Search for the cell housing the specified text and yield its (X, Y) center coordinate. 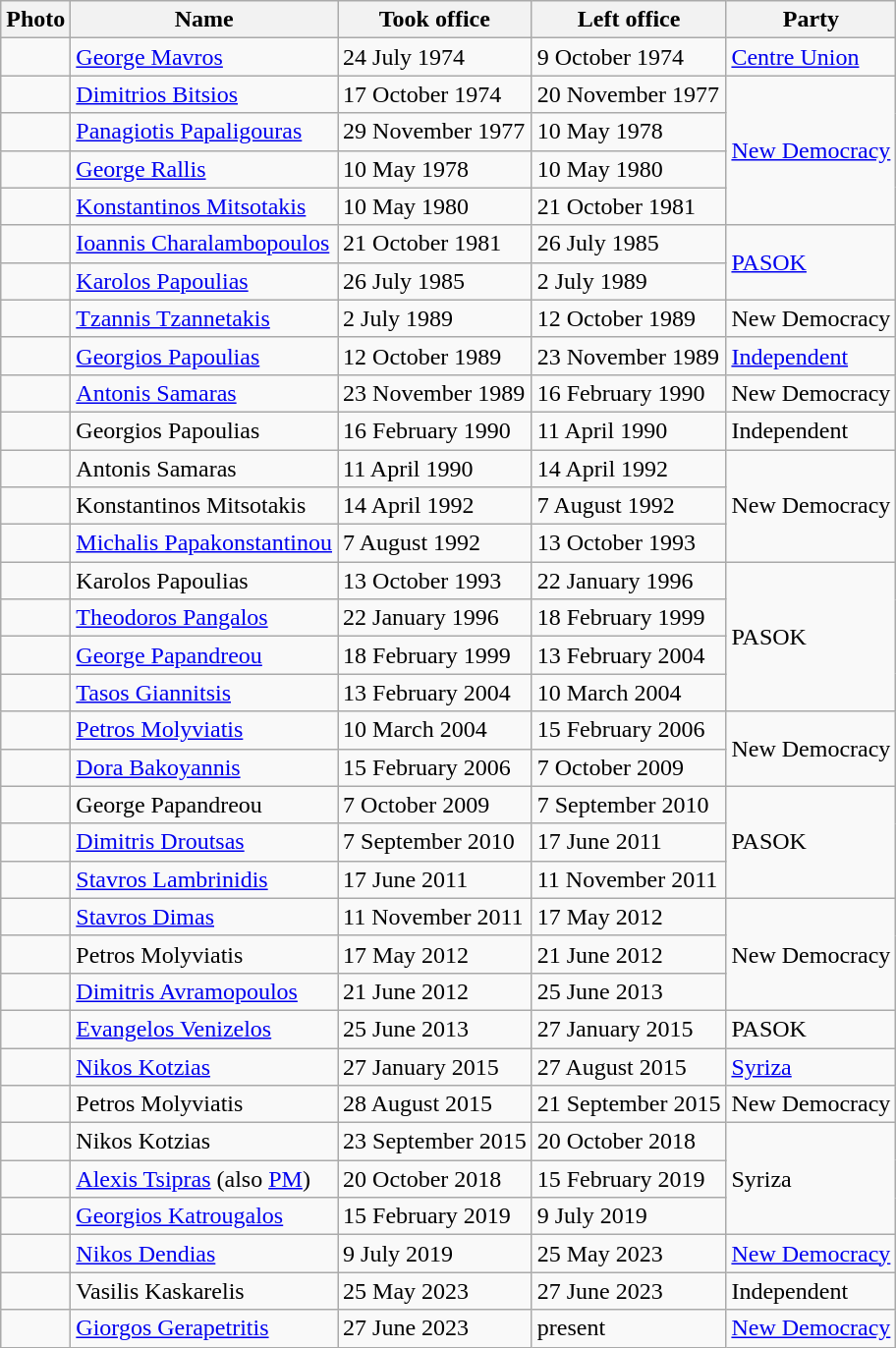
20 November 1977 (629, 94)
Vasilis Kaskarelis (204, 1291)
present (629, 1328)
Giorgos Gerapetritis (204, 1328)
Photo (35, 20)
Theodoros Pangalos (204, 618)
Took office (435, 20)
29 November 1977 (435, 132)
Nikos Dendias (204, 1254)
Tzannis Tzannetakis (204, 318)
Centre Union (812, 57)
Dora Bakoyannis (204, 767)
Dimitris Avramopoulos (204, 991)
21 September 2015 (629, 1104)
23 September 2015 (435, 1142)
Stavros Dimas (204, 917)
28 August 2015 (435, 1104)
Michalis Papakonstantinou (204, 543)
Party (812, 20)
George Mavros (204, 57)
Ioannis Charalambopoulos (204, 244)
Georgios Katrougalos (204, 1216)
Name (204, 20)
Left office (629, 20)
27 August 2015 (629, 1066)
24 July 1974 (435, 57)
Alexis Tsipras (also PM) (204, 1179)
Dimitris Droutsas (204, 842)
Tasos Giannitsis (204, 693)
17 October 1974 (435, 94)
George Rallis (204, 169)
Dimitrios Bitsios (204, 94)
Stavros Lambrinidis (204, 879)
Evangelos Venizelos (204, 1029)
Panagiotis Papaligouras (204, 132)
9 October 1974 (629, 57)
